Pinpoint the cell where the given text exists, returning its [x, y] midpoint coordinate. 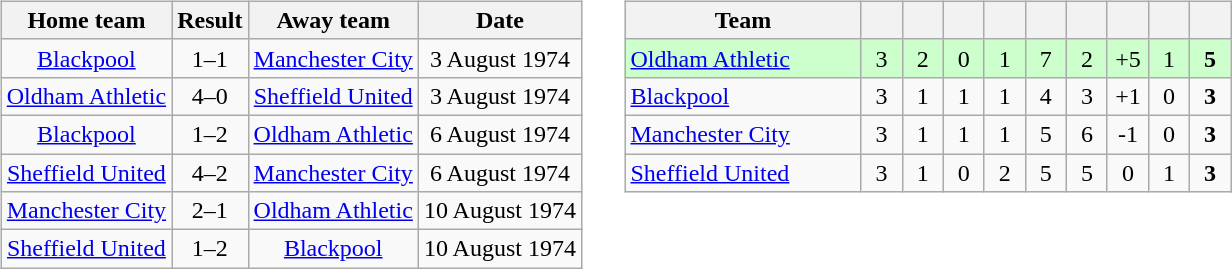
4–2 [210, 173]
-1 [1128, 134]
7 [1046, 58]
Date [500, 20]
Team [743, 20]
2–1 [210, 211]
4 [1046, 96]
+5 [1128, 58]
Away team [333, 20]
4–0 [210, 96]
Home team [86, 20]
6 [1086, 134]
1–1 [210, 58]
Result [210, 20]
+1 [1128, 96]
